Provide the (x, y) coordinate of the cell's center where the given text is located.  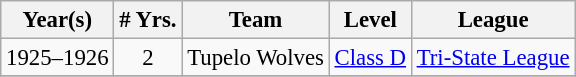
Year(s) (58, 20)
Team (256, 20)
1925–1926 (58, 58)
League (493, 20)
Level (370, 20)
# Yrs. (148, 20)
Tupelo Wolves (256, 58)
Tri-State League (493, 58)
Class D (370, 58)
2 (148, 58)
